Return [x, y] of the center of cell containing provided text 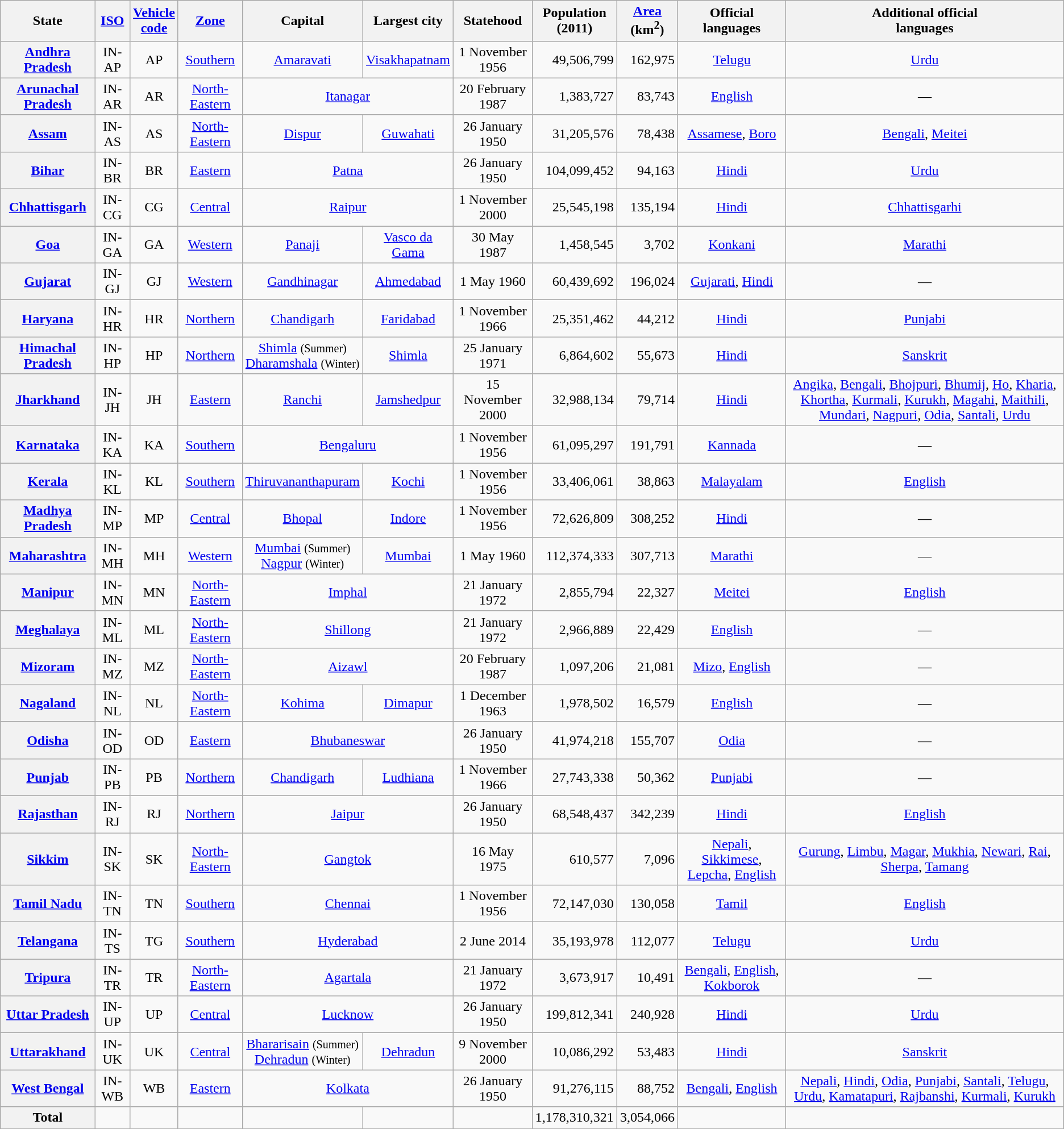
Bengali, English [731, 1089]
Uttarakhand [48, 1051]
25,351,462 [574, 318]
RJ [155, 815]
UK [155, 1051]
61,095,297 [574, 444]
Odia [731, 740]
Officiallanguages [731, 21]
3,054,066 [647, 1118]
Population(2011) [574, 21]
196,024 [647, 282]
Gangtok [348, 859]
610,577 [574, 859]
191,791 [647, 444]
130,058 [647, 903]
Andhra Pradesh [48, 59]
IN-TR [113, 977]
Amaravati [302, 59]
IN-AP [113, 59]
25,545,198 [574, 208]
Punjab [48, 777]
Maharashtra [48, 556]
Meghalaya [48, 630]
1,978,502 [574, 703]
Tamil [731, 903]
IN-MH [113, 556]
Mizoram [48, 666]
CG [155, 208]
MP [155, 518]
IN-KA [113, 444]
Raipur [348, 208]
AR [155, 97]
Goa [48, 244]
IN-BR [113, 170]
Bengali, English, Kokborok [731, 977]
West Bengal [48, 1089]
104,099,452 [574, 170]
50,362 [647, 777]
Chhattisgarhi [925, 208]
Total [48, 1118]
MZ [155, 666]
Chhattisgarh [48, 208]
IN-JH [113, 400]
Bhubaneswar [348, 740]
Dispur [302, 133]
Gandhinagar [302, 282]
27,743,338 [574, 777]
112,374,333 [574, 556]
2,855,794 [574, 592]
Rajasthan [48, 815]
Agartala [348, 977]
10,086,292 [574, 1051]
2,966,889 [574, 630]
Vasco da Gama [408, 244]
94,163 [647, 170]
Kochi [408, 482]
Hyderabad [348, 941]
Largest city [408, 21]
GA [155, 244]
Zone [210, 21]
88,752 [647, 1089]
Arunachal Pradesh [48, 97]
83,743 [647, 97]
1,383,727 [574, 97]
IN-TS [113, 941]
AS [155, 133]
HP [155, 356]
IN-KL [113, 482]
IN-MZ [113, 666]
78,438 [647, 133]
2 June 2014 [493, 941]
Nepali, Hindi, Odia, Punjabi, Santali, Telugu, Urdu, Kamatapuri, Rajbanshi, Kurmali, Kurukh [925, 1089]
Tripura [48, 977]
Bhopal [302, 518]
Aizawl [348, 666]
Ranchi [302, 400]
68,548,437 [574, 815]
UP [155, 1015]
IN-TN [113, 903]
KL [155, 482]
Visakhapatnam [408, 59]
112,077 [647, 941]
KA [155, 444]
16 May 1975 [493, 859]
GJ [155, 282]
Kolkata [348, 1089]
Thiruvananthapuram [302, 482]
Shillong [348, 630]
MN [155, 592]
1,458,545 [574, 244]
Bihar [48, 170]
ISO [113, 21]
32,988,134 [574, 400]
IN-WB [113, 1089]
53,483 [647, 1051]
IN-MP [113, 518]
Tamil Nadu [48, 903]
Bengali, Meitei [925, 133]
Uttar Pradesh [48, 1015]
Ludhiana [408, 777]
155,707 [647, 740]
1,097,206 [574, 666]
33,406,061 [574, 482]
TR [155, 977]
Assamese, Boro [731, 133]
IN-MN [113, 592]
IN-AR [113, 97]
MH [155, 556]
79,714 [647, 400]
IN-NL [113, 703]
22,327 [647, 592]
WB [155, 1089]
Himachal Pradesh [48, 356]
240,928 [647, 1015]
Lucknow [348, 1015]
Meitei [731, 592]
Capital [302, 21]
10,491 [647, 977]
91,276,115 [574, 1089]
Konkani [731, 244]
Faridabad [408, 318]
307,713 [647, 556]
Sikkim [48, 859]
7,096 [647, 859]
ML [155, 630]
162,975 [647, 59]
Gurung, Limbu, Magar, Mukhia, Newari, Rai, Sherpa, Tamang [925, 859]
Chennai [348, 903]
BR [155, 170]
Kohima [302, 703]
1 December 1963 [493, 703]
Manipur [48, 592]
IN-GA [113, 244]
Odisha [48, 740]
35,193,978 [574, 941]
AP [155, 59]
IN-GJ [113, 282]
Gujarat [48, 282]
Gujarati, Hindi [731, 282]
Statehood [493, 21]
Kannada [731, 444]
IN-HP [113, 356]
55,673 [647, 356]
Jharkhand [48, 400]
3,673,917 [574, 977]
IN-SK [113, 859]
199,812,341 [574, 1015]
IN-HR [113, 318]
Assam [48, 133]
Kerala [48, 482]
Nepali, Sikkimese, Lepcha, English [731, 859]
Ahmedabad [408, 282]
1 November 2000 [493, 208]
Imphal [348, 592]
Nagaland [48, 703]
Haryana [48, 318]
Karnataka [48, 444]
NL [155, 703]
IN-PB [113, 777]
31,205,576 [574, 133]
Jamshedpur [408, 400]
Dehradun [408, 1051]
IN-RJ [113, 815]
IN-OD [113, 740]
30 May 1987 [493, 244]
SK [155, 859]
Telangana [48, 941]
IN-ML [113, 630]
Additional officiallanguages [925, 21]
Patna [348, 170]
Malayalam [731, 482]
135,194 [647, 208]
Dimapur [408, 703]
25 January 1971 [493, 356]
HR [155, 318]
342,239 [647, 815]
IN-UP [113, 1015]
9 November 2000 [493, 1051]
IN-CG [113, 208]
IN-UK [113, 1051]
Area(km2) [647, 21]
38,863 [647, 482]
Bhararisain (Summer)Dehradun (Winter) [302, 1051]
49,506,799 [574, 59]
PB [155, 777]
State [48, 21]
Vehiclecode [155, 21]
72,626,809 [574, 518]
15 November 2000 [493, 400]
Mumbai [408, 556]
3,702 [647, 244]
TN [155, 903]
308,252 [647, 518]
Indore [408, 518]
72,147,030 [574, 903]
Guwahati [408, 133]
OD [155, 740]
Panaji [302, 244]
44,212 [647, 318]
22,429 [647, 630]
Itanagar [348, 97]
JH [155, 400]
41,974,218 [574, 740]
60,439,692 [574, 282]
6,864,602 [574, 356]
IN-AS [113, 133]
16,579 [647, 703]
TG [155, 941]
Mumbai (Summer)Nagpur (Winter) [302, 556]
1,178,310,321 [574, 1118]
Mizo, English [731, 666]
Shimla [408, 356]
21,081 [647, 666]
Angika, Bengali, Bhojpuri, Bhumij, Ho, Kharia, Khortha, Kurmali, Kurukh, Magahi, Maithili, Mundari, Nagpuri, Odia, Santali, Urdu [925, 400]
Madhya Pradesh [48, 518]
Bengaluru [348, 444]
Shimla (Summer)Dharamshala (Winter) [302, 356]
Jaipur [348, 815]
